Detect which cell encompasses the target text, then output its [X, Y] center coordinate. 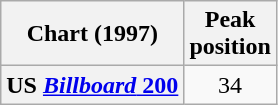
US Billboard 200 [92, 85]
34 [230, 85]
Peak position [230, 34]
Chart (1997) [92, 34]
